Detect which cell encompasses the target text, then output its [X, Y] center coordinate. 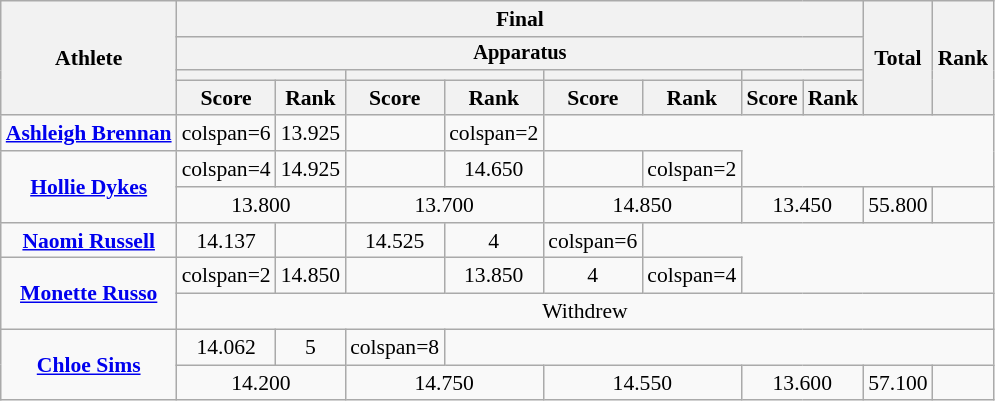
Ashleigh Brennan [89, 134]
14.750 [444, 383]
14.650 [494, 169]
57.100 [898, 383]
Total [898, 58]
13.800 [262, 205]
13.450 [802, 205]
Naomi Russell [89, 241]
Withdrew [586, 312]
14.550 [642, 383]
14.925 [310, 169]
Final [520, 19]
5 [310, 348]
colspan=8 [394, 348]
14.062 [226, 348]
Chloe Sims [89, 366]
14.525 [394, 241]
14.200 [262, 383]
13.925 [310, 134]
14.137 [226, 241]
Athlete [89, 58]
Hollie Dykes [89, 186]
55.800 [898, 205]
Monette Russo [89, 294]
13.700 [444, 205]
13.850 [494, 276]
Apparatus [520, 54]
13.600 [802, 383]
